Extract the (X, Y) coordinate from the center of the cell holding the provided text.  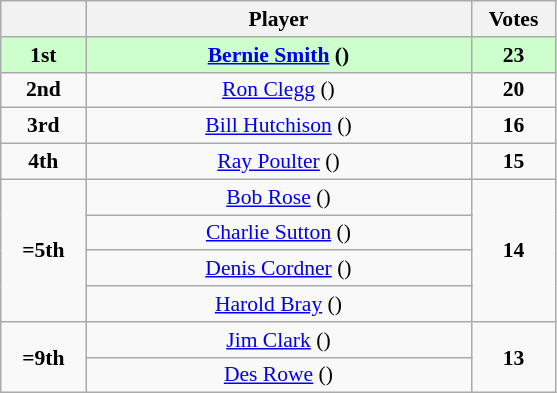
Ray Poulter () (278, 162)
20 (514, 90)
Des Rowe () (278, 375)
=9th (44, 358)
2nd (44, 90)
Jim Clark () (278, 340)
16 (514, 126)
Player (278, 19)
Charlie Sutton () (278, 233)
1st (44, 55)
23 (514, 55)
14 (514, 250)
Votes (514, 19)
Bernie Smith () (278, 55)
Bill Hutchison () (278, 126)
13 (514, 358)
Denis Cordner () (278, 269)
3rd (44, 126)
4th (44, 162)
=5th (44, 250)
Bob Rose () (278, 197)
Ron Clegg () (278, 90)
Harold Bray () (278, 304)
15 (514, 162)
